Return (x, y) of the center of cell containing provided text 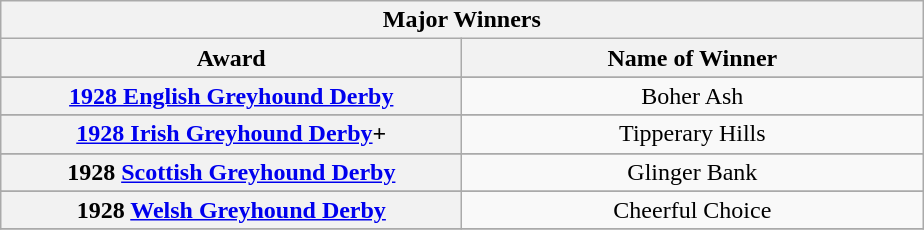
Major Winners (462, 20)
1928 Scottish Greyhound Derby (232, 172)
1928 Irish Greyhound Derby+ (232, 134)
1928 Welsh Greyhound Derby (232, 210)
Glinger Bank (692, 172)
Boher Ash (692, 96)
Name of Winner (692, 58)
Award (232, 58)
Cheerful Choice (692, 210)
Tipperary Hills (692, 134)
1928 English Greyhound Derby (232, 96)
